Identify which cell holds the provided text, then report its [x, y] central coordinate. 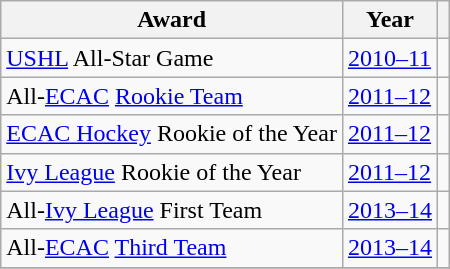
ECAC Hockey Rookie of the Year [172, 134]
All-Ivy League First Team [172, 210]
USHL All-Star Game [172, 58]
2010–11 [390, 58]
Ivy League Rookie of the Year [172, 172]
Award [172, 20]
All-ECAC Third Team [172, 248]
Year [390, 20]
All-ECAC Rookie Team [172, 96]
